Return the (x, y) coordinate for the center point of the cell that contains the specified text.  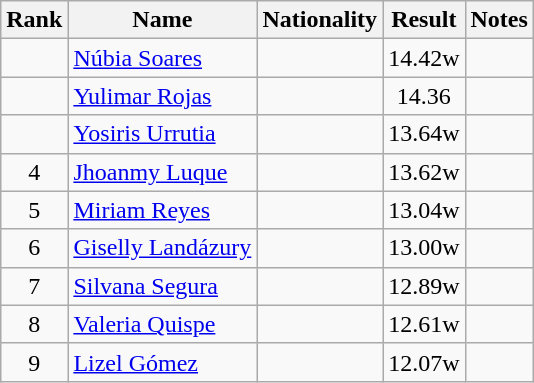
12.07w (424, 362)
Núbia Soares (162, 58)
Valeria Quispe (162, 324)
4 (34, 172)
6 (34, 248)
Rank (34, 20)
13.04w (424, 210)
Result (424, 20)
Yosiris Urrutia (162, 134)
8 (34, 324)
14.42w (424, 58)
13.62w (424, 172)
9 (34, 362)
12.89w (424, 286)
Jhoanmy Luque (162, 172)
13.00w (424, 248)
Notes (499, 20)
Yulimar Rojas (162, 96)
5 (34, 210)
7 (34, 286)
Lizel Gómez (162, 362)
14.36 (424, 96)
Name (162, 20)
12.61w (424, 324)
Silvana Segura (162, 286)
Giselly Landázury (162, 248)
Nationality (320, 20)
Miriam Reyes (162, 210)
13.64w (424, 134)
